Identify which cell holds the provided text, then report its [x, y] central coordinate. 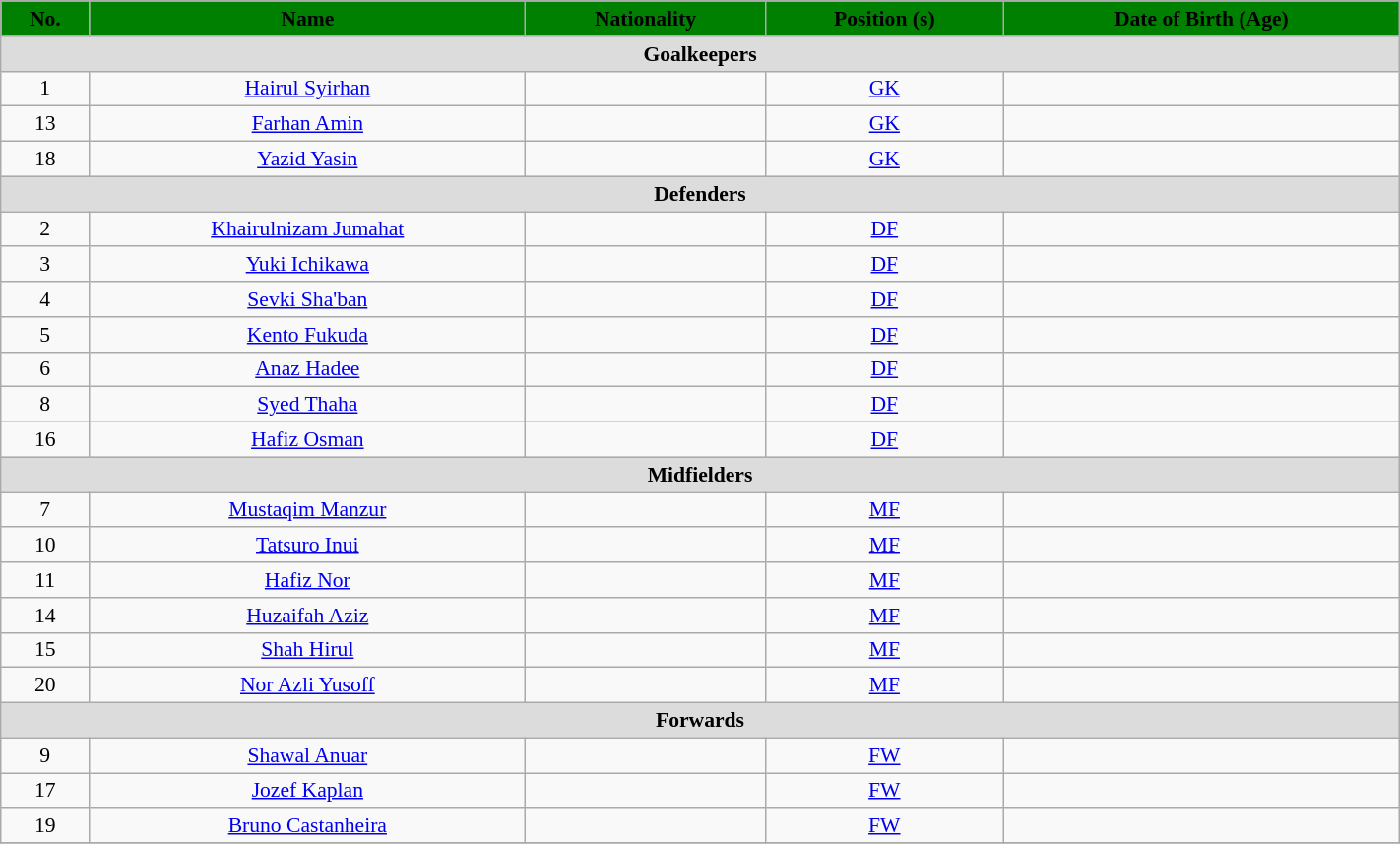
Midfielders [700, 475]
19 [45, 826]
Position (s) [884, 19]
Huzaifah Aziz [307, 616]
11 [45, 580]
5 [45, 335]
16 [45, 440]
2 [45, 229]
Mustaqim Manzur [307, 510]
6 [45, 369]
Nationality [646, 19]
Forwards [700, 721]
Tatsuro Inui [307, 546]
20 [45, 685]
Sevki Sha'ban [307, 299]
Anaz Hadee [307, 369]
13 [45, 124]
Shah Hirul [307, 650]
Goalkeepers [700, 54]
No. [45, 19]
Yuki Ichikawa [307, 265]
Bruno Castanheira [307, 826]
Hairul Syirhan [307, 89]
Date of Birth (Age) [1201, 19]
Defenders [700, 194]
Khairulnizam Jumahat [307, 229]
Farhan Amin [307, 124]
Name [307, 19]
18 [45, 160]
8 [45, 405]
Syed Thaha [307, 405]
3 [45, 265]
17 [45, 791]
4 [45, 299]
Hafiz Osman [307, 440]
7 [45, 510]
Jozef Kaplan [307, 791]
Kento Fukuda [307, 335]
Hafiz Nor [307, 580]
Shawal Anuar [307, 755]
15 [45, 650]
Yazid Yasin [307, 160]
10 [45, 546]
14 [45, 616]
Nor Azli Yusoff [307, 685]
1 [45, 89]
9 [45, 755]
